Locate the cell with the specified text and output its (X, Y) center coordinate. 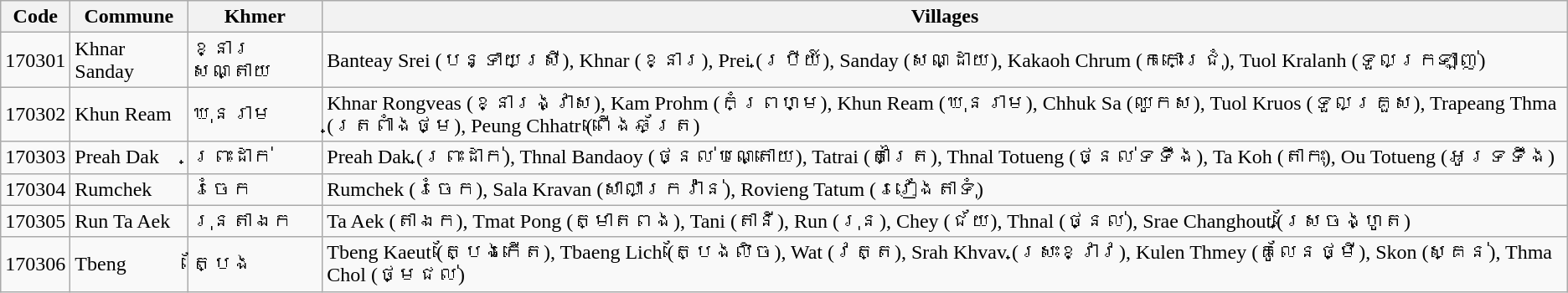
Run Ta Aek (129, 221)
Khmer (255, 17)
Tbeng Kaeut (ត្បែងកើត), Tbaeng Lich (ត្បែងលិច), Wat (វត្ត), Srah Khvav (ស្រះខ្វាវ), Kulen Thmey (គូលែនថ្មី), Skon (ស្គន់), Thma Chol (ថ្មជល់) (945, 265)
170302 (35, 114)
ឃុនរាម (255, 114)
Tbeng (129, 265)
Preah Dak (ព្រះដាក់), Thnal Bandaoy (ថ្នល់បណ្តោយ), Tatrai (តាត្រៃ), Thnal Totueng (ថ្នល់ទទឹង), Ta Koh (តាកុះ), Ou Totueng (អូរទទឹង) (945, 157)
170301 (35, 60)
170305 (35, 221)
170303 (35, 157)
Code (35, 17)
Preah Dak (129, 157)
Ta Aek (តាឯក), Tmat Pong (ត្មាតពង), Tani (តានី), Run (រុន), Chey (ជ័យ), Thnal (ថ្នល់), Srae Changhout (ស្រែចង្ហូត) (945, 221)
Commune (129, 17)
ត្បែង (255, 265)
Rumchek (រំចេក), Sala Kravan (សាលាក្រវ៉ាន់), Rovieng Tatum (រវៀងតាទុំ) (945, 189)
Rumchek (129, 189)
ព្រះដាក់ (255, 157)
ខ្នារសណ្តាយ (255, 60)
170304 (35, 189)
Banteay Srei (បន្ទាយស្រី), Khnar (ខ្នារ), Prei (ប្រីយ៍), Sanday (សណ្ដាយ), Kakaoh Chrum (កកោះជ្រុំ), Tuol Kralanh (ទួលក្រឡាញ់) (945, 60)
រុនតាឯក (255, 221)
Khun Ream (129, 114)
រំចេក (255, 189)
170306 (35, 265)
Khnar Sanday (129, 60)
Villages (945, 17)
